From the cell containing the given text, extract its center point as [x, y] coordinate. 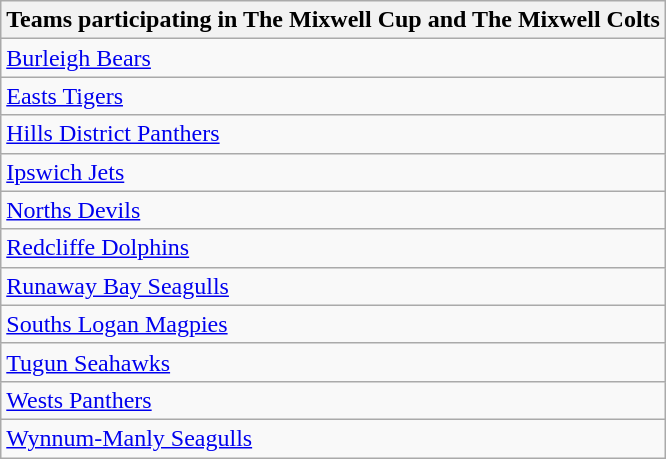
Redcliffe Dolphins [334, 248]
Souths Logan Magpies [334, 324]
Teams participating in The Mixwell Cup and The Mixwell Colts [334, 20]
Wests Panthers [334, 400]
Ipswich Jets [334, 172]
Hills District Panthers [334, 134]
Easts Tigers [334, 96]
Burleigh Bears [334, 58]
Runaway Bay Seagulls [334, 286]
Wynnum-Manly Seagulls [334, 438]
Tugun Seahawks [334, 362]
Norths Devils [334, 210]
